Determine the (x, y) coordinate at the center of the cell enclosing the given text.  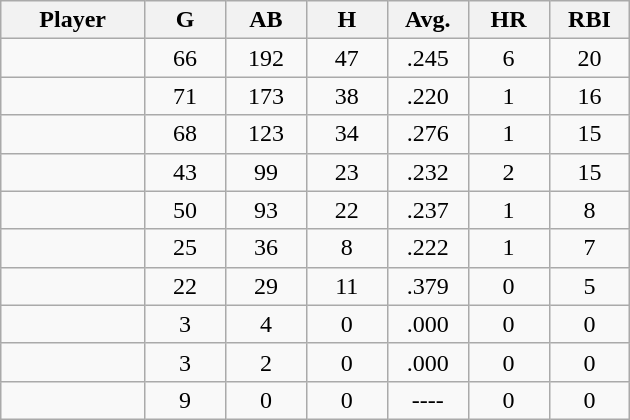
29 (266, 286)
.276 (428, 134)
G (186, 20)
5 (590, 286)
50 (186, 210)
9 (186, 400)
192 (266, 58)
Avg. (428, 20)
93 (266, 210)
.220 (428, 96)
.245 (428, 58)
71 (186, 96)
HR (508, 20)
6 (508, 58)
68 (186, 134)
66 (186, 58)
.222 (428, 248)
23 (346, 172)
43 (186, 172)
34 (346, 134)
AB (266, 20)
38 (346, 96)
.232 (428, 172)
11 (346, 286)
.379 (428, 286)
16 (590, 96)
123 (266, 134)
20 (590, 58)
25 (186, 248)
H (346, 20)
Player (73, 20)
.237 (428, 210)
36 (266, 248)
---- (428, 400)
4 (266, 324)
99 (266, 172)
173 (266, 96)
RBI (590, 20)
47 (346, 58)
7 (590, 248)
